Extract the (x, y) coordinate from the center of the cell holding the provided text.  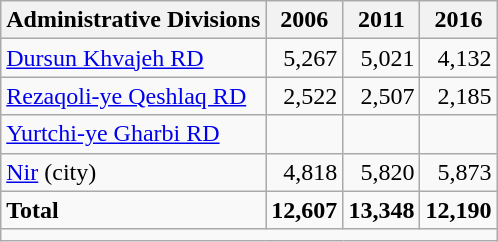
5,267 (304, 58)
2,507 (382, 96)
5,820 (382, 172)
2,522 (304, 96)
2,185 (458, 96)
12,190 (458, 210)
Nir (city) (134, 172)
13,348 (382, 210)
5,873 (458, 172)
5,021 (382, 58)
4,818 (304, 172)
Dursun Khvajeh RD (134, 58)
12,607 (304, 210)
Yurtchi-ye Gharbi RD (134, 134)
2016 (458, 20)
2011 (382, 20)
4,132 (458, 58)
Rezaqoli-ye Qeshlaq RD (134, 96)
Administrative Divisions (134, 20)
2006 (304, 20)
Total (134, 210)
